Capture the cell that displays the provided text and extract its (X, Y) central coordinate. 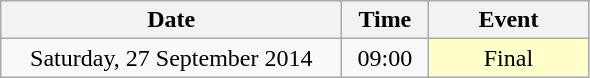
Saturday, 27 September 2014 (172, 58)
Time (385, 20)
09:00 (385, 58)
Date (172, 20)
Final (508, 58)
Event (508, 20)
